For the text-containing cell, return its midpoint in [X, Y] coordinate format. 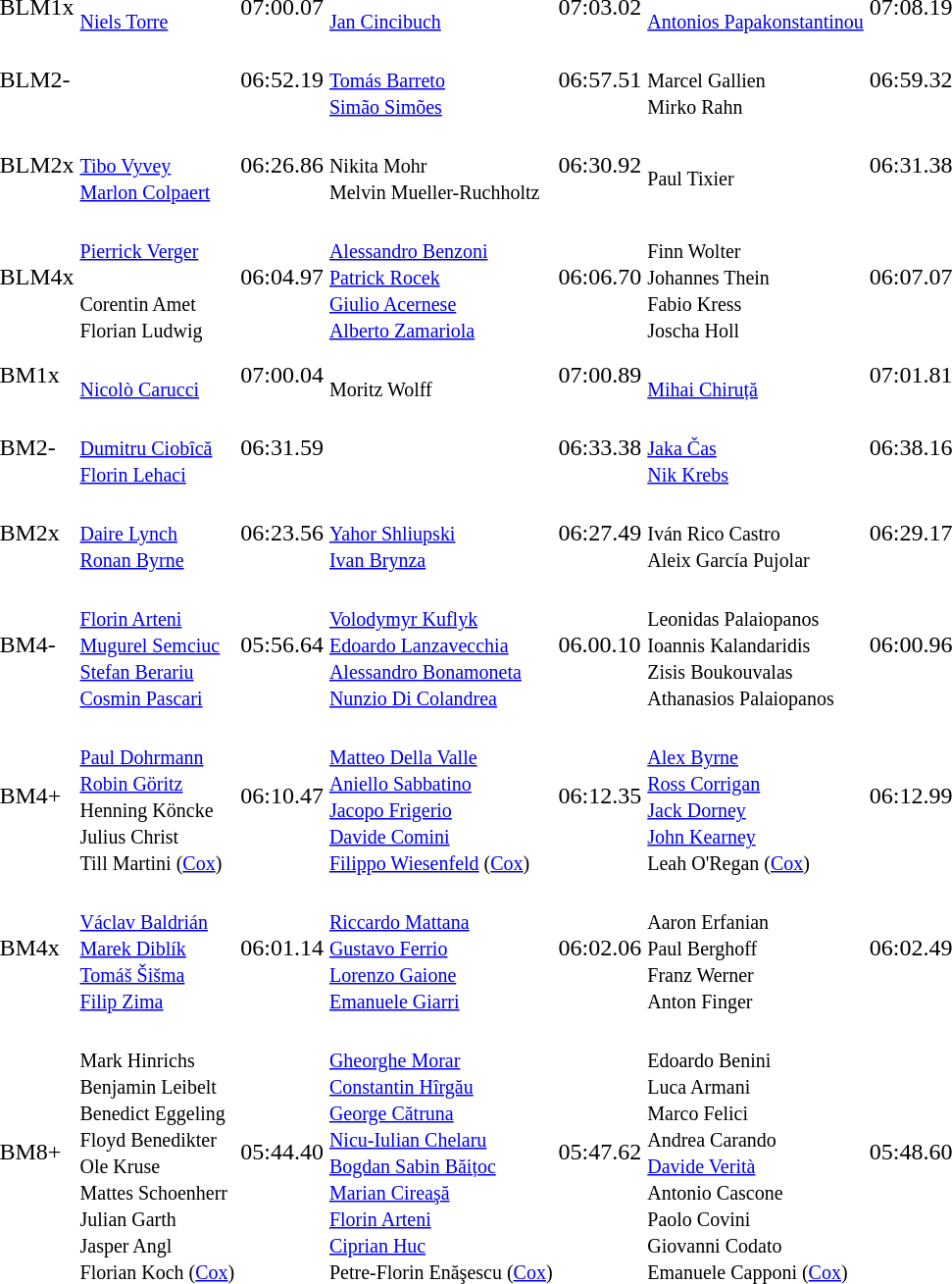
Jaka ČasNik Krebs [755, 447]
06:02.06 [600, 948]
Marcel GallienMirko Rahn [755, 79]
Daire LynchRonan Byrne [157, 533]
Florin ArteniMugurel SemciucStefan BerariuCosmin Pascari [157, 644]
Václav BaldriánMarek DiblíkTomáš ŠišmaFilip Zima [157, 948]
Tomás BarretoSimão Simões [441, 79]
Tibo VyveyMarlon Colpaert [157, 165]
06:52.19 [282, 79]
07:00.04 [282, 375]
06:27.49 [600, 533]
Alessandro BenzoniPatrick RocekGiulio AcerneseAlberto Zamariola [441, 277]
Matteo Della ValleAniello SabbatinoJacopo FrigerioDavide CominiFilippo Wiesenfeld (Cox) [441, 796]
05:56.64 [282, 644]
Yahor ShliupskiIvan Brynza [441, 533]
06:31.59 [282, 447]
Dumitru CiobîcăFlorin Lehaci [157, 447]
06.00.10 [600, 644]
06:12.35 [600, 796]
Nicolò Carucci [157, 375]
Paul Tixier [755, 165]
Riccardo MattanaGustavo FerrioLorenzo GaioneEmanuele Giarri [441, 948]
06:30.92 [600, 165]
Paul DohrmannRobin GöritzHenning KönckeJulius ChristTill Martini (Cox) [157, 796]
Mihai Chiruță [755, 375]
06:23.56 [282, 533]
06:10.47 [282, 796]
Aaron ErfanianPaul BerghoffFranz WernerAnton Finger [755, 948]
06:06.70 [600, 277]
Nikita MohrMelvin Mueller-Ruchholtz [441, 165]
06:57.51 [600, 79]
Leonidas PalaiopanosIoannis KalandaridisZisis BoukouvalasAthanasios Palaiopanos [755, 644]
Moritz Wolff [441, 375]
06:01.14 [282, 948]
06:33.38 [600, 447]
Volodymyr KuflykEdoardo LanzavecchiaAlessandro BonamonetaNunzio Di Colandrea [441, 644]
Pierrick VergerCorentin AmetFlorian Ludwig [157, 277]
06:26.86 [282, 165]
Alex ByrneRoss CorriganJack DorneyJohn KearneyLeah O'Regan (Cox) [755, 796]
Iván Rico CastroAleix García Pujolar [755, 533]
Finn WolterJohannes TheinFabio KressJoscha Holl [755, 277]
06:04.97 [282, 277]
07:00.89 [600, 375]
